For the text-containing cell, return its midpoint in (X, Y) coordinate format. 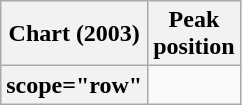
Chart (2003) (74, 34)
Peakposition (194, 34)
scope="row" (74, 85)
